Output the [x, y] coordinate of the center of the cell containing the given text.  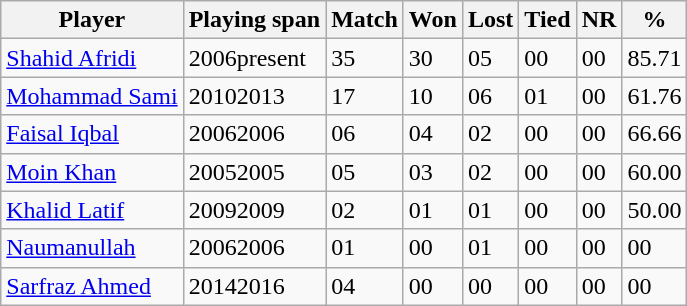
60.00 [654, 172]
Moin Khan [92, 172]
Faisal Iqbal [92, 134]
20052005 [254, 172]
20102013 [254, 96]
Shahid Afridi [92, 58]
30 [432, 58]
Playing span [254, 20]
35 [365, 58]
Player [92, 20]
66.66 [654, 134]
Won [432, 20]
20142016 [254, 286]
50.00 [654, 210]
03 [432, 172]
Naumanullah [92, 248]
% [654, 20]
20092009 [254, 210]
Sarfraz Ahmed [92, 286]
85.71 [654, 58]
61.76 [654, 96]
Khalid Latif [92, 210]
10 [432, 96]
2006present [254, 58]
Tied [548, 20]
Lost [490, 20]
Mohammad Sami [92, 96]
17 [365, 96]
Match [365, 20]
NR [599, 20]
